Extract the [X, Y] coordinate from the center of the cell holding the provided text.  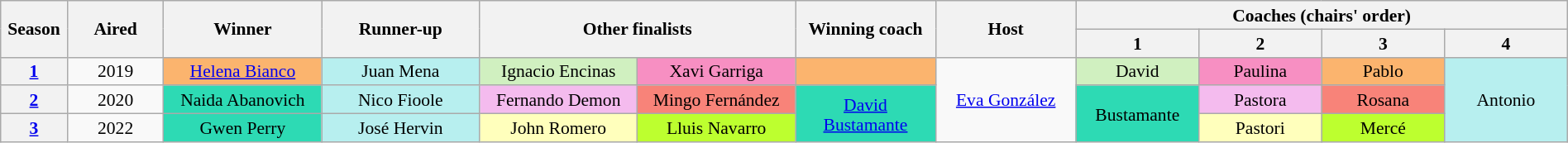
David Bustamante [866, 114]
José Hervin [400, 128]
Xavi Garriga [716, 71]
Season [35, 29]
2020 [116, 100]
Juan Mena [400, 71]
Mercé [1383, 128]
Winning coach [866, 29]
Ignacio Encinas [559, 71]
Eva González [1006, 99]
Host [1006, 29]
Coaches (chairs' order) [1322, 15]
Mingo Fernández [716, 100]
Bustamante [1137, 114]
Aired [116, 29]
Antonio [1507, 99]
Pastora [1260, 100]
David [1137, 71]
Nico Fioole [400, 100]
Runner-up [400, 29]
Other finalists [638, 29]
Lluis Navarro [716, 128]
Pastori [1260, 128]
2022 [116, 128]
Winner [243, 29]
Pablo [1383, 71]
Gwen Perry [243, 128]
Rosana [1383, 100]
Helena Bianco [243, 71]
Paulina [1260, 71]
Naida Abanovich [243, 100]
Fernando Demon [559, 100]
4 [1507, 43]
2019 [116, 71]
John Romero [559, 128]
